Provide the (x, y) coordinate of the cell's center where the given text is located.  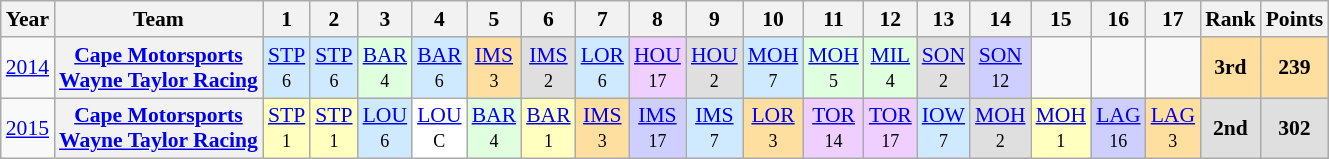
16 (1118, 19)
12 (890, 19)
5 (494, 19)
LAG16 (1118, 128)
LAG3 (1173, 128)
Year (28, 19)
Team (158, 19)
3rd (1230, 68)
9 (714, 19)
MOH7 (774, 68)
LOUC (440, 128)
BAR1 (548, 128)
14 (1000, 19)
LOU6 (386, 128)
LOR3 (774, 128)
302 (1295, 128)
6 (548, 19)
MOH1 (1062, 128)
8 (658, 19)
HOU17 (658, 68)
3 (386, 19)
4 (440, 19)
MIL4 (890, 68)
Rank (1230, 19)
IMS2 (548, 68)
2 (334, 19)
17 (1173, 19)
Cape MotorsportsWayne Taylor Racing (158, 68)
Points (1295, 19)
11 (834, 19)
TOR14 (834, 128)
IMS7 (714, 128)
13 (944, 19)
SON2 (944, 68)
2015 (28, 128)
MOH5 (834, 68)
HOU2 (714, 68)
15 (1062, 19)
Cape Motorsports Wayne Taylor Racing (158, 128)
MOH2 (1000, 128)
IOW7 (944, 128)
TOR17 (890, 128)
BAR6 (440, 68)
IMS17 (658, 128)
7 (602, 19)
2014 (28, 68)
10 (774, 19)
LOR6 (602, 68)
SON12 (1000, 68)
2nd (1230, 128)
239 (1295, 68)
1 (286, 19)
